Extract the [X, Y] coordinate from the center of the cell holding the provided text.  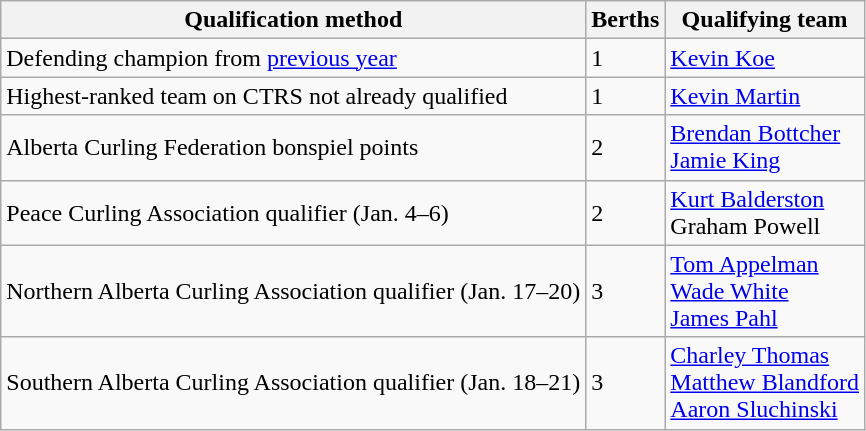
Northern Alberta Curling Association qualifier (Jan. 17–20) [294, 291]
Kevin Koe [765, 58]
Kurt BalderstonGraham Powell [765, 212]
Southern Alberta Curling Association qualifier (Jan. 18–21) [294, 383]
Alberta Curling Federation bonspiel points [294, 148]
Kevin Martin [765, 96]
Charley Thomas Matthew Blandford Aaron Sluchinski [765, 383]
Highest-ranked team on CTRS not already qualified [294, 96]
Peace Curling Association qualifier (Jan. 4–6) [294, 212]
Defending champion from previous year [294, 58]
Qualification method [294, 20]
Brendan BottcherJamie King [765, 148]
Qualifying team [765, 20]
Berths [626, 20]
Tom Appelman Wade White James Pahl [765, 291]
